Return the (X, Y) coordinate for the center point of the cell that contains the specified text.  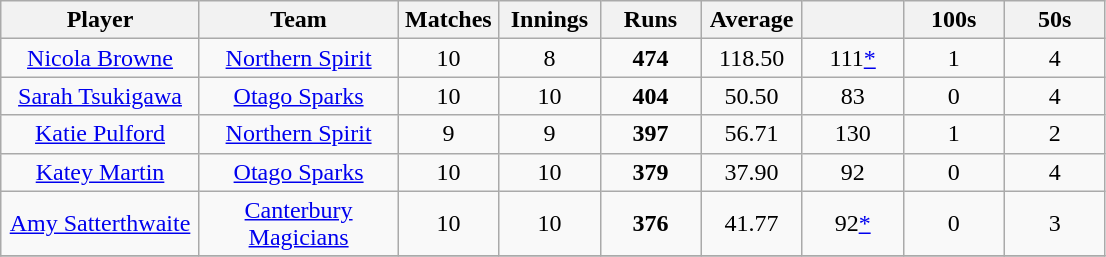
Runs (650, 20)
8 (550, 58)
41.77 (752, 224)
Amy Satterthwaite (100, 224)
111* (852, 58)
Nicola Browne (100, 58)
Sarah Tsukigawa (100, 96)
Team (298, 20)
Canterbury Magicians (298, 224)
92 (852, 172)
130 (852, 134)
100s (954, 20)
404 (650, 96)
118.50 (752, 58)
50.50 (752, 96)
92* (852, 224)
2 (1054, 134)
Player (100, 20)
Average (752, 20)
83 (852, 96)
376 (650, 224)
Matches (448, 20)
474 (650, 58)
Katie Pulford (100, 134)
379 (650, 172)
56.71 (752, 134)
Innings (550, 20)
Katey Martin (100, 172)
3 (1054, 224)
37.90 (752, 172)
397 (650, 134)
50s (1054, 20)
